Find where the given text appears and provide that cell's center as [X, Y] coordinate. 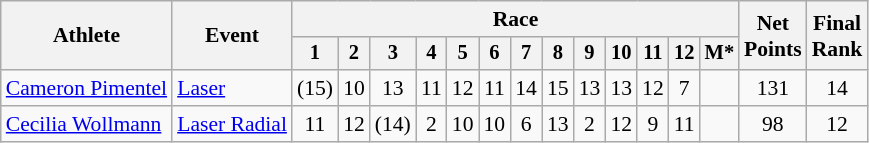
Laser [232, 88]
Cameron Pimentel [86, 88]
98 [773, 124]
4 [432, 54]
M* [720, 54]
131 [773, 88]
3 [393, 54]
FinalRank [838, 36]
Cecilia Wollmann [86, 124]
Laser Radial [232, 124]
1 [315, 54]
5 [463, 54]
Athlete [86, 36]
NetPoints [773, 36]
Race [516, 19]
15 [558, 88]
(14) [393, 124]
(15) [315, 88]
Event [232, 36]
8 [558, 54]
